Scan for the cell matching the given text and deliver its [x, y] coordinate at center. 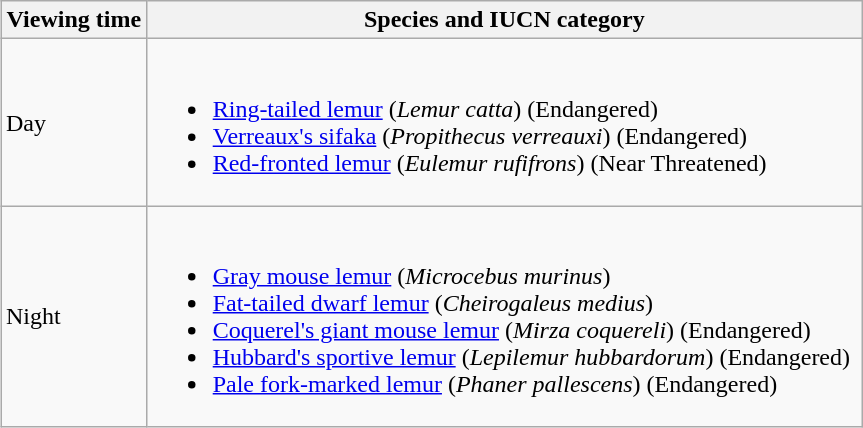
Species and IUCN category [504, 20]
Night [74, 316]
Viewing time [74, 20]
Day [74, 122]
